Return [x, y] of the center of cell containing provided text 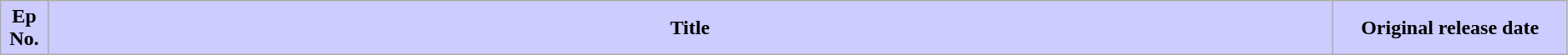
Title [690, 28]
Original release date [1450, 28]
Ep No. [24, 28]
